Return the (X, Y) coordinate for the center point of the cell that contains the specified text.  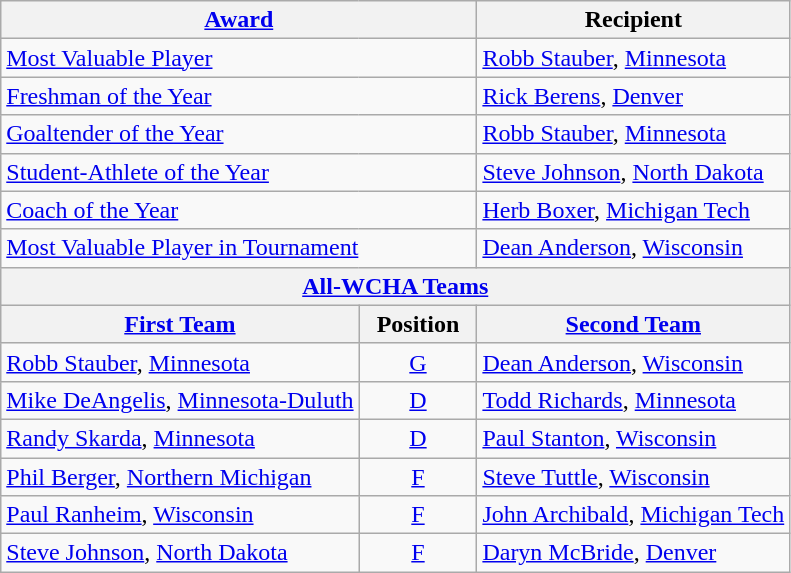
First Team (180, 324)
G (418, 362)
John Archibald, Michigan Tech (634, 515)
Todd Richards, Minnesota (634, 400)
Paul Stanton, Wisconsin (634, 438)
Recipient (634, 20)
Steve Tuttle, Wisconsin (634, 477)
Most Valuable Player in Tournament (239, 248)
Award (239, 20)
Mike DeAngelis, Minnesota-Duluth (180, 400)
Freshman of the Year (239, 96)
Rick Berens, Denver (634, 96)
Student-Athlete of the Year (239, 172)
Second Team (634, 324)
Goaltender of the Year (239, 134)
Randy Skarda, Minnesota (180, 438)
Herb Boxer, Michigan Tech (634, 210)
All-WCHA Teams (396, 286)
Position (418, 324)
Most Valuable Player (239, 58)
Daryn McBride, Denver (634, 553)
Phil Berger, Northern Michigan (180, 477)
Coach of the Year (239, 210)
Paul Ranheim, Wisconsin (180, 515)
